Output the (X, Y) coordinate of the center of the cell containing the given text.  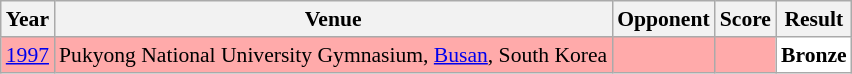
Year (28, 19)
1997 (28, 55)
Result (814, 19)
Bronze (814, 55)
Opponent (664, 19)
Pukyong National University Gymnasium, Busan, South Korea (333, 55)
Venue (333, 19)
Score (746, 19)
